Pinpoint the cell where the given text exists, returning its (x, y) midpoint coordinate. 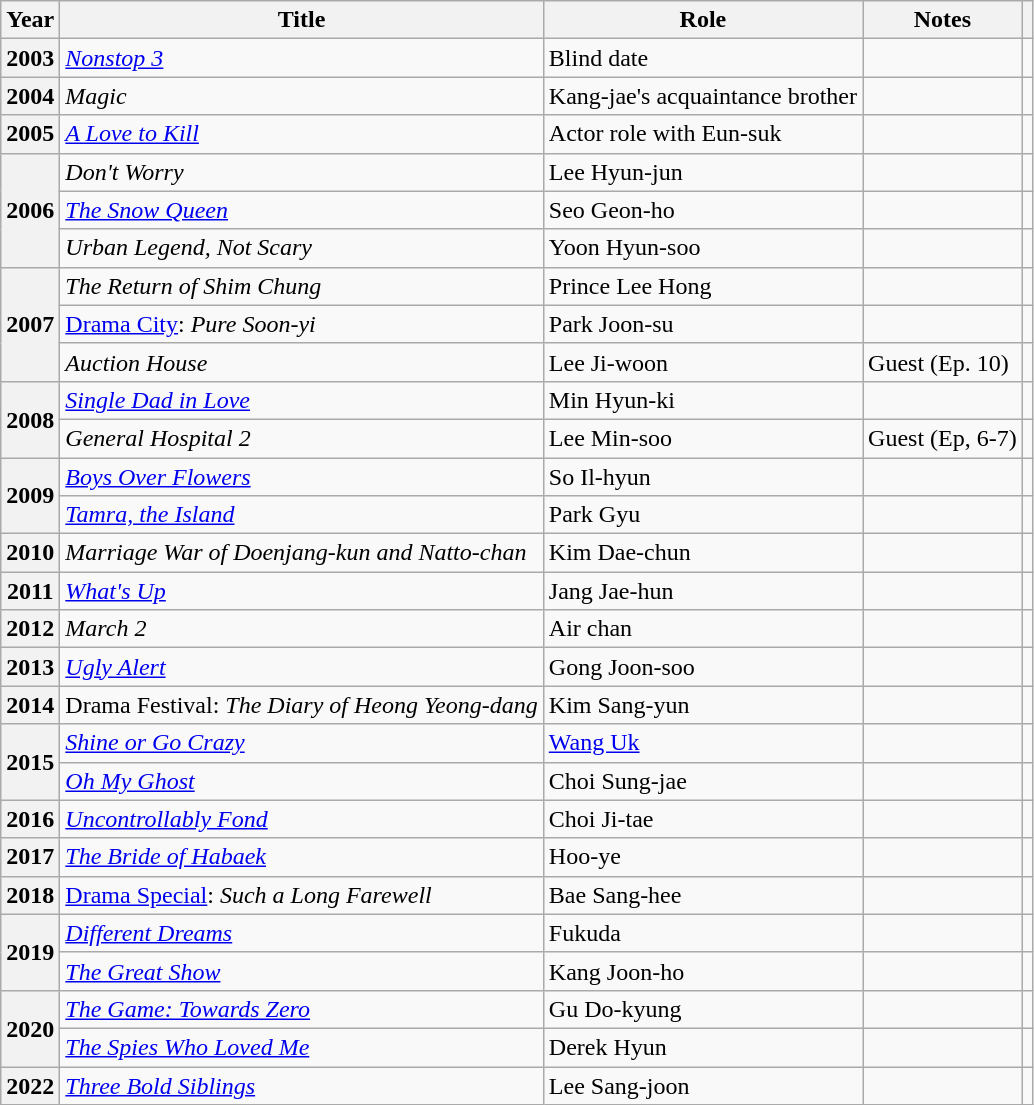
2005 (30, 134)
Kim Sang-yun (702, 705)
2016 (30, 819)
2008 (30, 419)
Boys Over Flowers (302, 477)
2010 (30, 553)
Don't Worry (302, 172)
Kang-jae's acquaintance brother (702, 96)
Urban Legend, Not Scary (302, 248)
A Love to Kill (302, 134)
March 2 (302, 629)
2014 (30, 705)
Auction House (302, 362)
2012 (30, 629)
Guest (Ep. 10) (943, 362)
Lee Hyun-jun (702, 172)
Min Hyun-ki (702, 400)
General Hospital 2 (302, 438)
Drama Festival: The Diary of Heong Yeong-dang (302, 705)
2020 (30, 1028)
2022 (30, 1085)
Three Bold Siblings (302, 1085)
2019 (30, 952)
Ugly Alert (302, 667)
The Bride of Habaek (302, 857)
Air chan (702, 629)
Kang Joon-ho (702, 971)
Single Dad in Love (302, 400)
The Return of Shim Chung (302, 286)
2015 (30, 762)
Lee Sang-joon (702, 1085)
2013 (30, 667)
Hoo-ye (702, 857)
2018 (30, 895)
Lee Min-soo (702, 438)
2009 (30, 496)
Actor role with Eun-suk (702, 134)
Choi Sung-jae (702, 781)
The Game: Towards Zero (302, 1009)
Derek Hyun (702, 1047)
Tamra, the Island (302, 515)
Title (302, 20)
Lee Ji-woon (702, 362)
Park Joon-su (702, 324)
Wang Uk (702, 743)
Notes (943, 20)
Magic (302, 96)
Jang Jae-hun (702, 591)
2003 (30, 58)
Role (702, 20)
Shine or Go Crazy (302, 743)
The Spies Who Loved Me (302, 1047)
Yoon Hyun-soo (702, 248)
Uncontrollably Fond (302, 819)
Oh My Ghost (302, 781)
Park Gyu (702, 515)
So Il-hyun (702, 477)
The Snow Queen (302, 210)
Gu Do-kyung (702, 1009)
Blind date (702, 58)
2011 (30, 591)
The Great Show (302, 971)
Different Dreams (302, 933)
Drama City: Pure Soon-yi (302, 324)
Fukuda (702, 933)
Seo Geon-ho (702, 210)
Marriage War of Doenjang-kun and Natto-chan (302, 553)
Year (30, 20)
Bae Sang-hee (702, 895)
2006 (30, 210)
What's Up (302, 591)
Nonstop 3 (302, 58)
Guest (Ep, 6-7) (943, 438)
2004 (30, 96)
Choi Ji-tae (702, 819)
2007 (30, 324)
Kim Dae-chun (702, 553)
2017 (30, 857)
Drama Special: Such a Long Farewell (302, 895)
Gong Joon-soo (702, 667)
Prince Lee Hong (702, 286)
